Capture the cell that displays the provided text and extract its [X, Y] central coordinate. 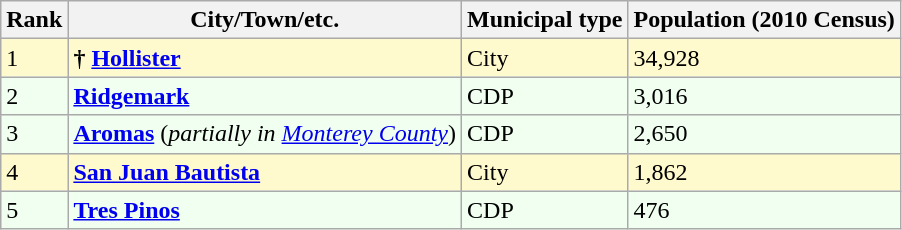
34,928 [764, 58]
San Juan Bautista [265, 172]
476 [764, 210]
Rank [34, 20]
2,650 [764, 134]
Tres Pinos [265, 210]
Aromas (partially in Monterey County) [265, 134]
3 [34, 134]
City/Town/etc. [265, 20]
Ridgemark [265, 96]
2 [34, 96]
1 [34, 58]
3,016 [764, 96]
4 [34, 172]
† Hollister [265, 58]
1,862 [764, 172]
Population (2010 Census) [764, 20]
Municipal type [545, 20]
5 [34, 210]
